Return the [X, Y] coordinate for the center point of the cell that contains the specified text.  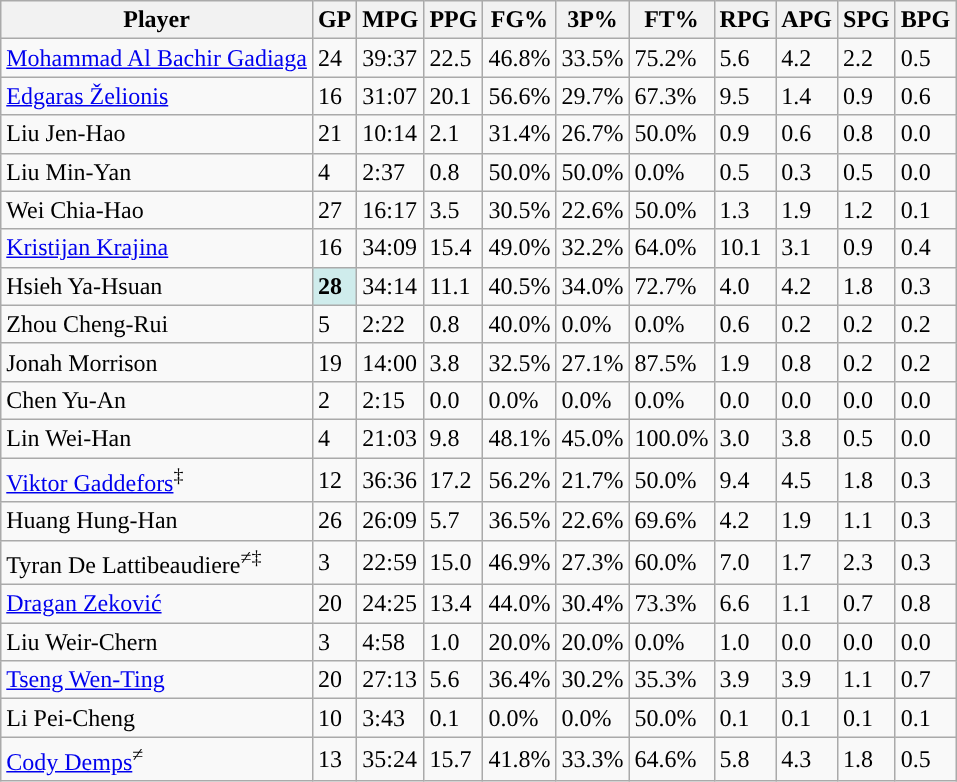
20.1 [454, 96]
Lin Wei-Han [157, 438]
3P% [592, 20]
Player [157, 20]
19 [334, 362]
40.0% [520, 324]
36:36 [390, 480]
Kristijan Krajina [157, 248]
67.3% [672, 96]
48.1% [520, 438]
Liu Min-Yan [157, 172]
2 [334, 400]
27.1% [592, 362]
Edgaras Želionis [157, 96]
Tseng Wen-Ting [157, 680]
Tyran De Lattibeaudiere≠‡ [157, 562]
30.5% [520, 210]
2.3 [867, 562]
SPG [867, 20]
11.1 [454, 286]
RPG [745, 20]
15.7 [454, 760]
Wei Chia-Hao [157, 210]
Chen Yu-An [157, 400]
1.4 [807, 96]
10:14 [390, 134]
72.7% [672, 286]
14:00 [390, 362]
10 [334, 718]
Liu Jen-Hao [157, 134]
2.2 [867, 58]
27.3% [592, 562]
MPG [390, 20]
21 [334, 134]
5 [334, 324]
24:25 [390, 604]
26:09 [390, 521]
39:37 [390, 58]
56.6% [520, 96]
APG [807, 20]
BPG [925, 20]
28 [334, 286]
64.0% [672, 248]
Li Pei-Cheng [157, 718]
9.8 [454, 438]
32.5% [520, 362]
60.0% [672, 562]
35.3% [672, 680]
40.5% [520, 286]
24 [334, 58]
3.1 [807, 248]
69.6% [672, 521]
34:14 [390, 286]
21.7% [592, 480]
41.8% [520, 760]
31.4% [520, 134]
36.4% [520, 680]
33.3% [592, 760]
30.4% [592, 604]
PPG [454, 20]
6.6 [745, 604]
Hsieh Ya-Hsuan [157, 286]
GP [334, 20]
33.5% [592, 58]
35:24 [390, 760]
13 [334, 760]
7.0 [745, 562]
Dragan Zeković [157, 604]
9.4 [745, 480]
Liu Weir-Chern [157, 642]
27 [334, 210]
73.3% [672, 604]
FG% [520, 20]
32.2% [592, 248]
31:07 [390, 96]
2:37 [390, 172]
15.4 [454, 248]
4:58 [390, 642]
FT% [672, 20]
Zhou Cheng-Rui [157, 324]
29.7% [592, 96]
100.0% [672, 438]
5.7 [454, 521]
56.2% [520, 480]
2:22 [390, 324]
22.5 [454, 58]
9.5 [745, 96]
2:15 [390, 400]
2.1 [454, 134]
30.2% [592, 680]
87.5% [672, 362]
64.6% [672, 760]
15.0 [454, 562]
4.3 [807, 760]
44.0% [520, 604]
46.9% [520, 562]
0.4 [925, 248]
5.8 [745, 760]
Jonah Morrison [157, 362]
3.0 [745, 438]
34:09 [390, 248]
1.2 [867, 210]
Cody Demps≠ [157, 760]
4.5 [807, 480]
27:13 [390, 680]
Viktor Gaddefors‡ [157, 480]
13.4 [454, 604]
Huang Hung-Han [157, 521]
46.8% [520, 58]
1.3 [745, 210]
36.5% [520, 521]
12 [334, 480]
3.5 [454, 210]
1.7 [807, 562]
Mohammad Al Bachir Gadiaga [157, 58]
45.0% [592, 438]
16:17 [390, 210]
3:43 [390, 718]
4.0 [745, 286]
49.0% [520, 248]
26.7% [592, 134]
21:03 [390, 438]
22:59 [390, 562]
75.2% [672, 58]
26 [334, 521]
34.0% [592, 286]
10.1 [745, 248]
17.2 [454, 480]
